Locate the cell with the specified text and output its [x, y] center coordinate. 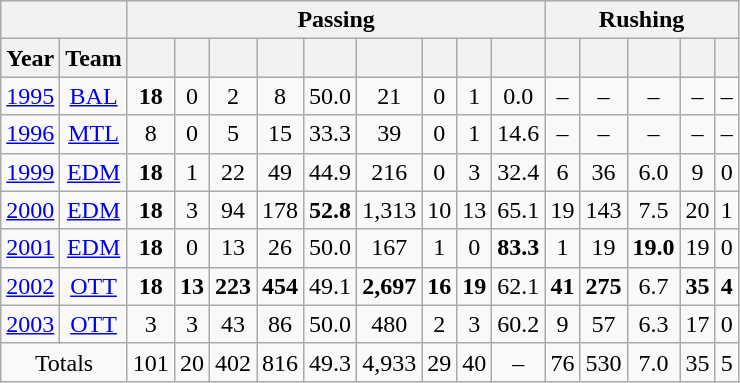
167 [390, 248]
402 [232, 362]
7.0 [654, 362]
22 [232, 172]
29 [440, 362]
86 [280, 324]
143 [604, 210]
52.8 [330, 210]
10 [440, 210]
39 [390, 134]
57 [604, 324]
6.0 [654, 172]
15 [280, 134]
49 [280, 172]
40 [474, 362]
2000 [30, 210]
1999 [30, 172]
275 [604, 286]
6.3 [654, 324]
Team [94, 58]
216 [390, 172]
83.3 [518, 248]
19.0 [654, 248]
MTL [94, 134]
178 [280, 210]
16 [440, 286]
62.1 [518, 286]
76 [562, 362]
21 [390, 96]
32.4 [518, 172]
Year [30, 58]
0.0 [518, 96]
33.3 [330, 134]
2003 [30, 324]
454 [280, 286]
60.2 [518, 324]
7.5 [654, 210]
65.1 [518, 210]
Passing [336, 20]
43 [232, 324]
14.6 [518, 134]
6 [562, 172]
4 [726, 286]
2001 [30, 248]
2,697 [390, 286]
Rushing [642, 20]
223 [232, 286]
816 [280, 362]
2002 [30, 286]
1996 [30, 134]
41 [562, 286]
BAL [94, 96]
6.7 [654, 286]
26 [280, 248]
101 [150, 362]
4,933 [390, 362]
530 [604, 362]
1995 [30, 96]
49.3 [330, 362]
17 [698, 324]
36 [604, 172]
44.9 [330, 172]
94 [232, 210]
49.1 [330, 286]
Totals [64, 362]
1,313 [390, 210]
480 [390, 324]
